Capture the cell that displays the provided text and extract its (X, Y) central coordinate. 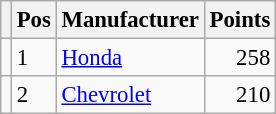
Chevrolet (130, 95)
Honda (130, 58)
Pos (34, 20)
2 (34, 95)
Manufacturer (130, 20)
210 (240, 95)
Points (240, 20)
1 (34, 58)
258 (240, 58)
